Search for the cell housing the specified text and yield its (X, Y) center coordinate. 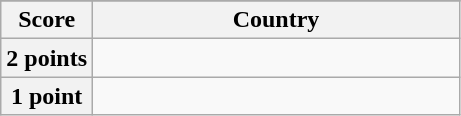
2 points (47, 58)
Score (47, 20)
Country (276, 20)
1 point (47, 96)
